Extract the [x, y] coordinate from the center of the cell holding the provided text.  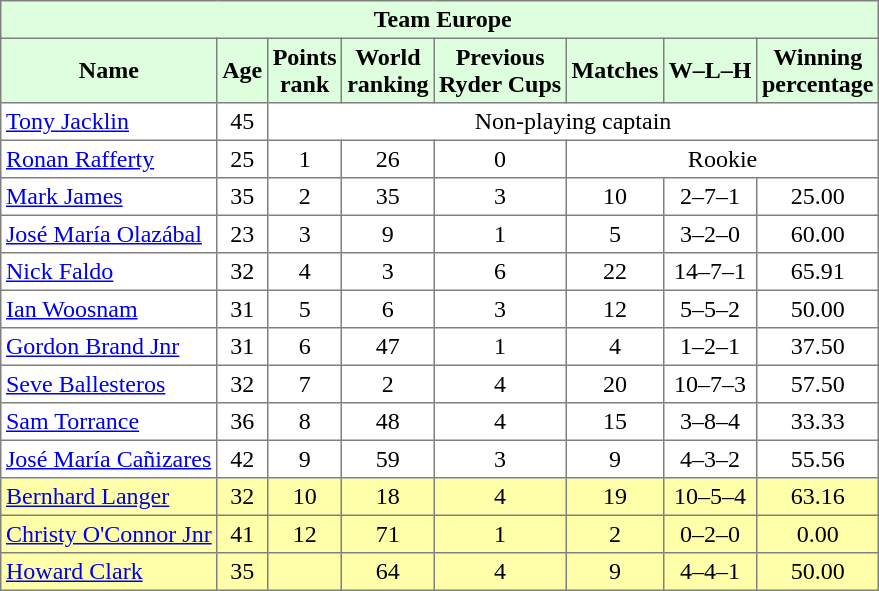
1–2–1 [710, 347]
Matches [614, 70]
Sam Torrance [109, 422]
PreviousRyder Cups [500, 70]
65.91 [818, 272]
0 [500, 159]
41 [242, 534]
20 [614, 384]
Nick Faldo [109, 272]
4–3–2 [710, 459]
Howard Clark [109, 572]
48 [388, 422]
José María Olazábal [109, 234]
10–5–4 [710, 497]
Mark James [109, 197]
45 [242, 122]
3–2–0 [710, 234]
Ian Woosnam [109, 309]
5–5–2 [710, 309]
Tony Jacklin [109, 122]
Christy O'Connor Jnr [109, 534]
2–7–1 [710, 197]
Age [242, 70]
22 [614, 272]
63.16 [818, 497]
Rookie [722, 159]
4–4–1 [710, 572]
26 [388, 159]
36 [242, 422]
José María Cañizares [109, 459]
18 [388, 497]
0–2–0 [710, 534]
33.33 [818, 422]
47 [388, 347]
Worldranking [388, 70]
60.00 [818, 234]
3–8–4 [710, 422]
8 [304, 422]
25 [242, 159]
55.56 [818, 459]
Team Europe [440, 20]
64 [388, 572]
19 [614, 497]
Seve Ballesteros [109, 384]
59 [388, 459]
42 [242, 459]
57.50 [818, 384]
10–7–3 [710, 384]
W–L–H [710, 70]
Gordon Brand Jnr [109, 347]
15 [614, 422]
23 [242, 234]
7 [304, 384]
Winningpercentage [818, 70]
14–7–1 [710, 272]
37.50 [818, 347]
Ronan Rafferty [109, 159]
0.00 [818, 534]
Name [109, 70]
Non-playing captain [572, 122]
25.00 [818, 197]
Pointsrank [304, 70]
71 [388, 534]
Bernhard Langer [109, 497]
